Identify which cell holds the provided text, then report its (X, Y) central coordinate. 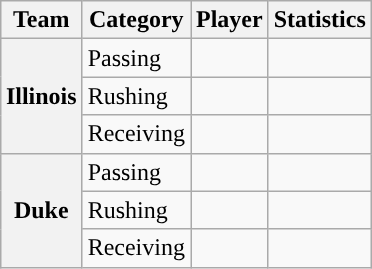
Illinois (41, 96)
Player (229, 20)
Team (41, 20)
Duke (41, 210)
Category (136, 20)
Statistics (320, 20)
